Find where the given text appears and provide that cell's center as (X, Y) coordinate. 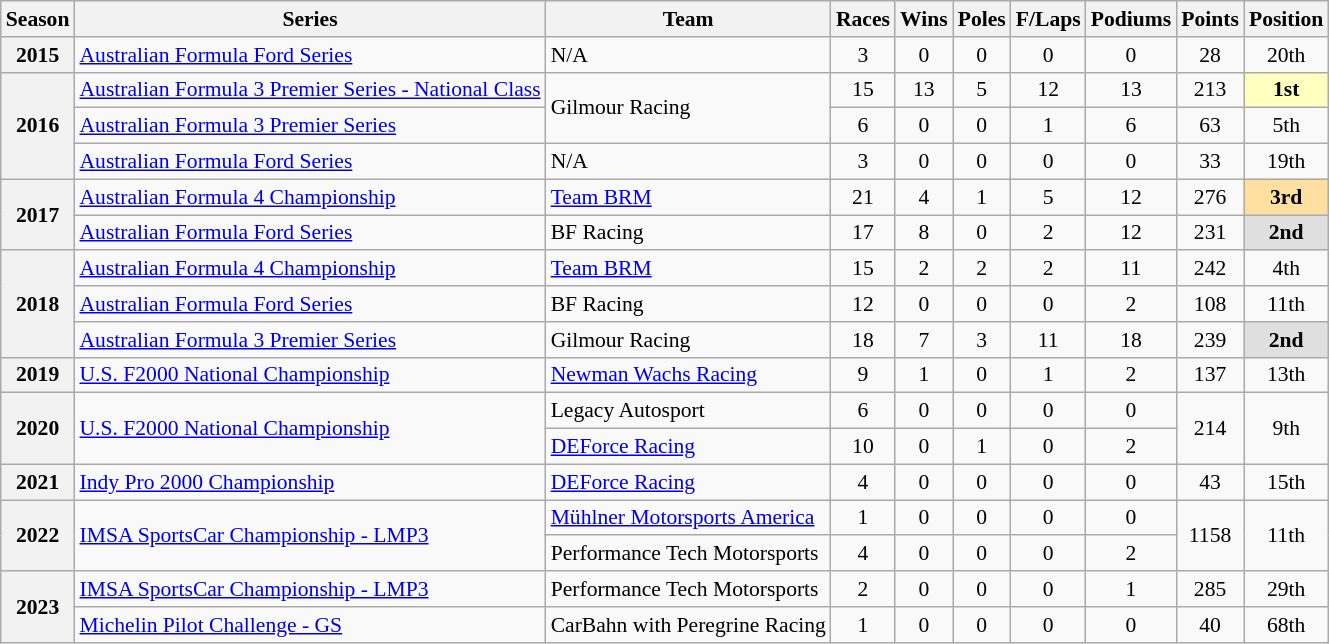
Indy Pro 2000 Championship (310, 482)
Legacy Autosport (688, 411)
7 (924, 340)
20th (1286, 55)
21 (863, 197)
63 (1210, 126)
43 (1210, 482)
40 (1210, 625)
231 (1210, 233)
2018 (38, 304)
CarBahn with Peregrine Racing (688, 625)
9 (863, 375)
1158 (1210, 536)
Mühlner Motorsports America (688, 518)
8 (924, 233)
239 (1210, 340)
15th (1286, 482)
242 (1210, 269)
Team (688, 19)
2023 (38, 606)
2021 (38, 482)
9th (1286, 428)
2016 (38, 126)
Points (1210, 19)
28 (1210, 55)
F/Laps (1048, 19)
2019 (38, 375)
17 (863, 233)
Races (863, 19)
1st (1286, 90)
13th (1286, 375)
137 (1210, 375)
2020 (38, 428)
Wins (924, 19)
68th (1286, 625)
33 (1210, 162)
4th (1286, 269)
19th (1286, 162)
108 (1210, 304)
285 (1210, 589)
Position (1286, 19)
29th (1286, 589)
2022 (38, 536)
Australian Formula 3 Premier Series - National Class (310, 90)
Poles (982, 19)
2017 (38, 214)
Michelin Pilot Challenge - GS (310, 625)
Season (38, 19)
Podiums (1132, 19)
Newman Wachs Racing (688, 375)
Series (310, 19)
10 (863, 447)
2015 (38, 55)
276 (1210, 197)
214 (1210, 428)
3rd (1286, 197)
213 (1210, 90)
5th (1286, 126)
